Detect which cell encompasses the target text, then output its (X, Y) center coordinate. 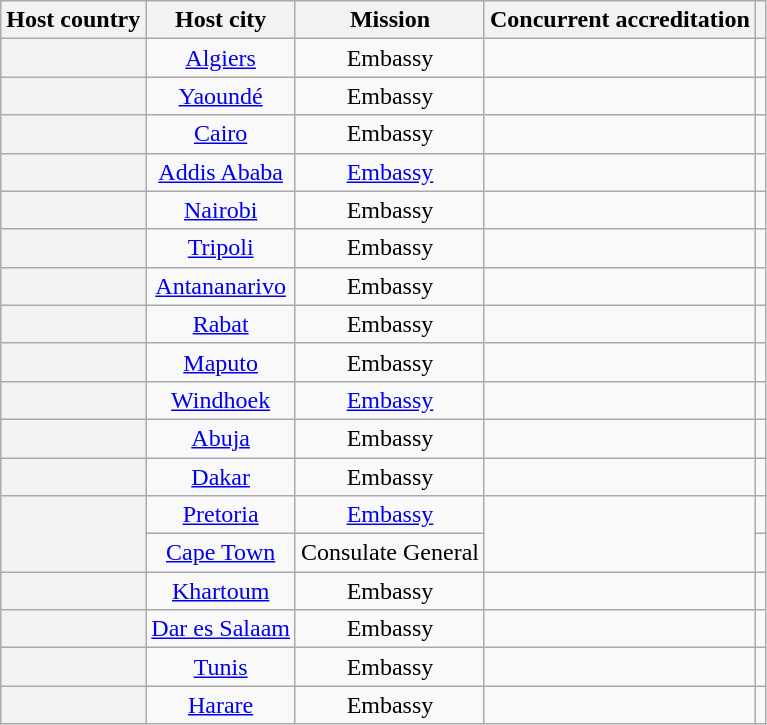
Rabat (221, 324)
Tunis (221, 667)
Concurrent accreditation (620, 20)
Cairo (221, 134)
Mission (390, 20)
Dar es Salaam (221, 629)
Maputo (221, 362)
Dakar (221, 477)
Cape Town (221, 553)
Host city (221, 20)
Nairobi (221, 210)
Yaoundé (221, 96)
Consulate General (390, 553)
Harare (221, 705)
Pretoria (221, 515)
Abuja (221, 438)
Host country (74, 20)
Tripoli (221, 248)
Algiers (221, 58)
Khartoum (221, 591)
Windhoek (221, 400)
Addis Ababa (221, 172)
Antananarivo (221, 286)
